Locate the cell with the specified text and output its [x, y] center coordinate. 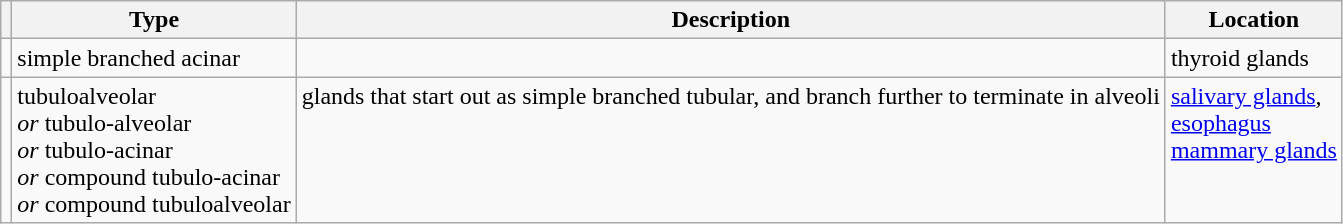
Type [154, 20]
simple branched acinar [154, 58]
Location [1254, 20]
thyroid glands [1254, 58]
salivary glands,esophagusmammary glands [1254, 150]
tubuloalveolaror tubulo-alveolaror tubulo-acinaror compound tubulo-acinaror compound tubuloalveolar [154, 150]
Description [730, 20]
glands that start out as simple branched tubular, and branch further to terminate in alveoli [730, 150]
